From the cell containing the given text, extract its center point as [X, Y] coordinate. 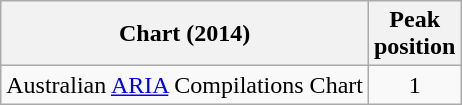
Australian ARIA Compilations Chart [185, 85]
Chart (2014) [185, 34]
1 [414, 85]
Peakposition [414, 34]
